Output the [X, Y] coordinate of the center of the cell containing the given text.  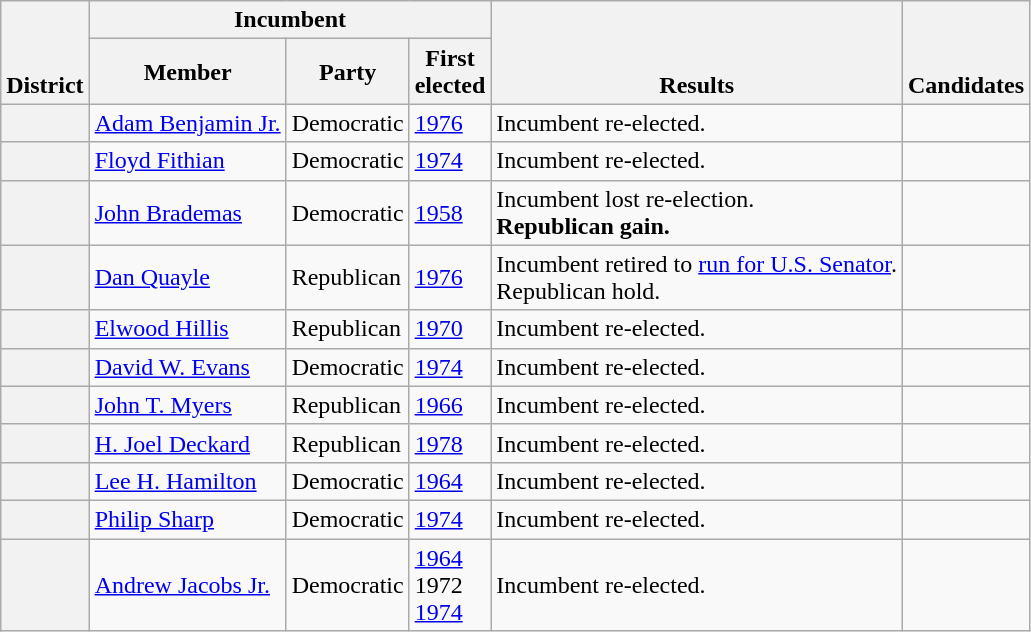
1970 [450, 329]
Firstelected [450, 72]
David W. Evans [188, 367]
1966 [450, 405]
19641972 1974 [450, 584]
Lee H. Hamilton [188, 481]
Philip Sharp [188, 519]
Elwood Hillis [188, 329]
1964 [450, 481]
John Brademas [188, 212]
Floyd Fithian [188, 161]
Dan Quayle [188, 278]
District [45, 52]
Incumbent [290, 20]
Candidates [966, 52]
Adam Benjamin Jr. [188, 123]
John T. Myers [188, 405]
H. Joel Deckard [188, 443]
Member [188, 72]
1978 [450, 443]
Results [697, 52]
1958 [450, 212]
Incumbent retired to run for U.S. Senator.Republican hold. [697, 278]
Incumbent lost re-election.Republican gain. [697, 212]
Party [348, 72]
Andrew Jacobs Jr. [188, 584]
